Provide the [X, Y] coordinate of the cell's center where the given text is located.  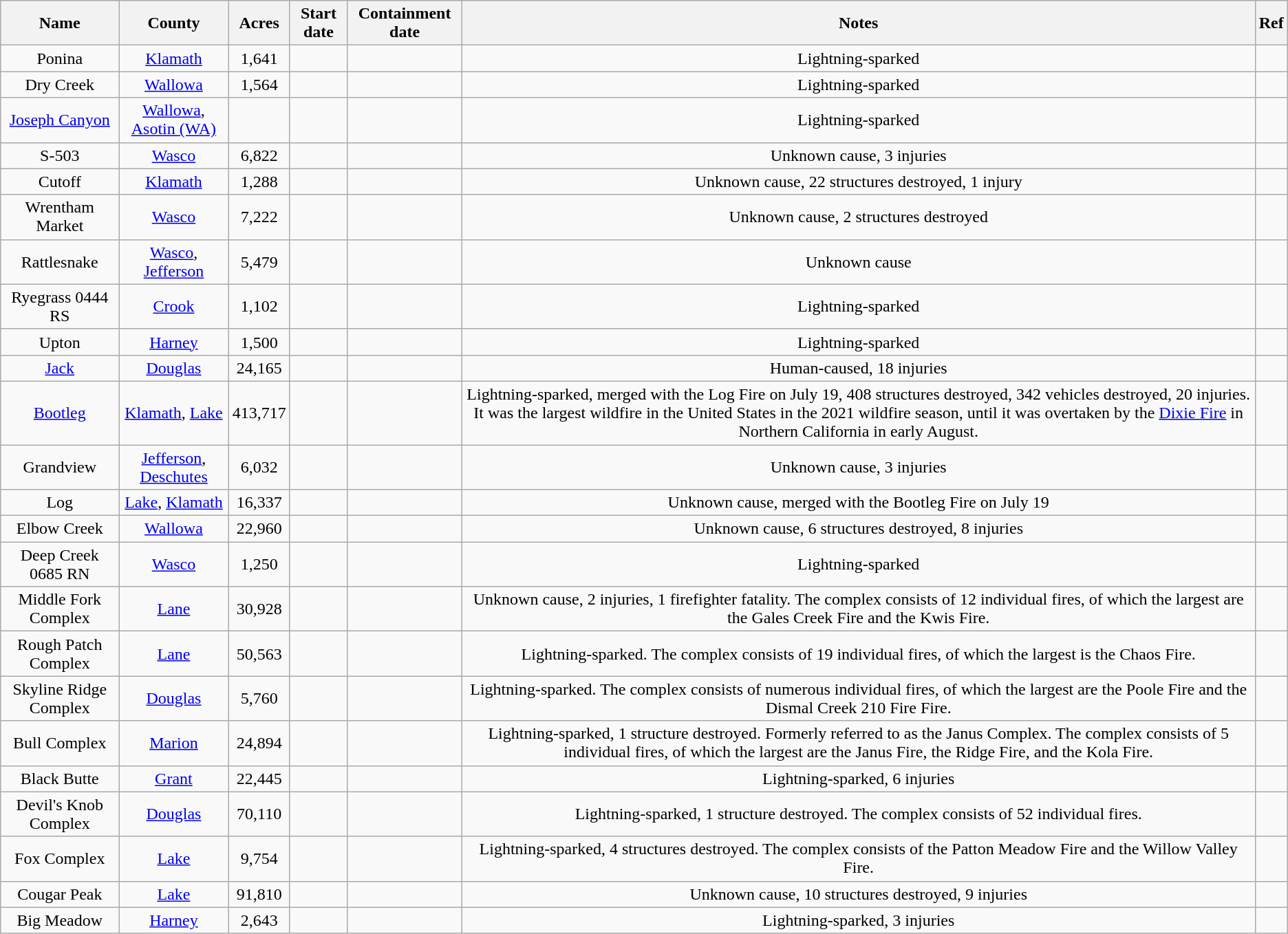
91,810 [259, 894]
70,110 [259, 814]
5,760 [259, 699]
Dry Creek [60, 85]
Unknown cause, 22 structures destroyed, 1 injury [859, 182]
Unknown cause, 10 structures destroyed, 9 injuries [859, 894]
Ref [1271, 23]
Start date [319, 23]
Name [60, 23]
Black Butte [60, 779]
1,641 [259, 58]
Lightning-sparked, 3 injuries [859, 920]
22,445 [259, 779]
Klamath, Lake [173, 413]
Rattlesnake [60, 261]
Cougar Peak [60, 894]
Unknown cause [859, 261]
Marion [173, 743]
Fox Complex [60, 858]
9,754 [259, 858]
Acres [259, 23]
413,717 [259, 413]
Lightning-sparked. The complex consists of numerous individual fires, of which the largest are the Poole Fire and the Dismal Creek 210 Fire Fire. [859, 699]
Lightning-sparked, 4 structures destroyed. The complex consists of the Patton Meadow Fire and the Willow Valley Fire. [859, 858]
1,564 [259, 85]
6,032 [259, 466]
Bull Complex [60, 743]
Jack [60, 368]
Deep Creek 0685 RN [60, 564]
Big Meadow [60, 920]
Unknown cause, 2 structures destroyed [859, 217]
Unknown cause, 6 structures destroyed, 8 injuries [859, 529]
Lake, Klamath [173, 503]
24,894 [259, 743]
Wallowa, Asotin (WA) [173, 120]
Rough Patch Complex [60, 653]
Grant [173, 779]
Bootleg [60, 413]
Middle Fork Complex [60, 609]
Ponina [60, 58]
1,500 [259, 342]
Grandview [60, 466]
Jefferson, Deschutes [173, 466]
6,822 [259, 155]
County [173, 23]
30,928 [259, 609]
Joseph Canyon [60, 120]
Skyline Ridge Complex [60, 699]
Containment date [405, 23]
Notes [859, 23]
S-503 [60, 155]
Lightning-sparked, 6 injuries [859, 779]
Wasco, Jefferson [173, 261]
1,250 [259, 564]
2,643 [259, 920]
50,563 [259, 653]
Ryegrass 0444 RS [60, 307]
22,960 [259, 529]
16,337 [259, 503]
Crook [173, 307]
5,479 [259, 261]
1,102 [259, 307]
Log [60, 503]
1,288 [259, 182]
Lightning-sparked, 1 structure destroyed. The complex consists of 52 individual fires. [859, 814]
Wrentham Market [60, 217]
Unknown cause, merged with the Bootleg Fire on July 19 [859, 503]
Devil's Knob Complex [60, 814]
Upton [60, 342]
Cutoff [60, 182]
Lightning-sparked. The complex consists of 19 individual fires, of which the largest is the Chaos Fire. [859, 653]
7,222 [259, 217]
24,165 [259, 368]
Human-caused, 18 injuries [859, 368]
Elbow Creek [60, 529]
